Determine the [X, Y] coordinate at the center of the cell enclosing the given text.  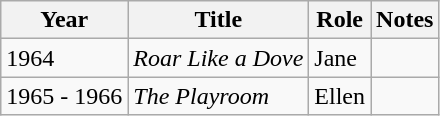
Role [340, 20]
1965 - 1966 [64, 96]
Notes [405, 20]
Ellen [340, 96]
1964 [64, 58]
Jane [340, 58]
Title [218, 20]
The Playroom [218, 96]
Year [64, 20]
Roar Like a Dove [218, 58]
